Capture the cell that displays the provided text and extract its [x, y] central coordinate. 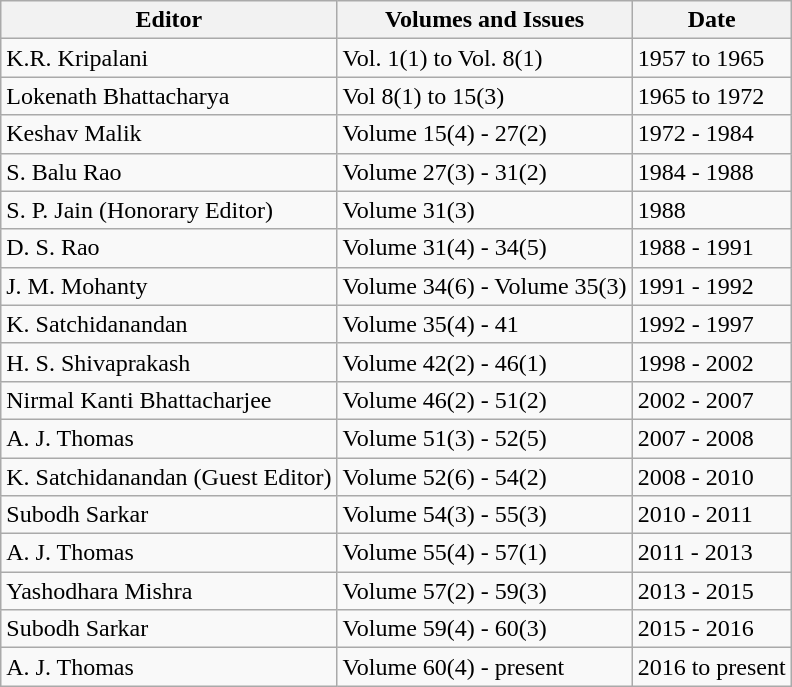
2008 - 2010 [712, 477]
1984 - 1988 [712, 172]
Volume 31(4) - 34(5) [484, 248]
S. P. Jain (Honorary Editor) [169, 210]
Volume 31(3) [484, 210]
S. Balu Rao [169, 172]
Volume 51(3) - 52(5) [484, 438]
K. Satchidanandan [169, 324]
1988 - 1991 [712, 248]
Volume 52(6) - 54(2) [484, 477]
Volumes and Issues [484, 20]
K.R. Kripalani [169, 58]
Keshav Malik [169, 134]
Lokenath Bhattacharya [169, 96]
Volume 60(4) - present [484, 667]
2002 - 2007 [712, 400]
Nirmal Kanti Bhattacharjee [169, 400]
Volume 15(4) - 27(2) [484, 134]
J. M. Mohanty [169, 286]
2007 - 2008 [712, 438]
H. S. Shivaprakash [169, 362]
D. S. Rao [169, 248]
Volume 46(2) - 51(2) [484, 400]
Volume 54(3) - 55(3) [484, 515]
2015 - 2016 [712, 629]
Volume 35(4) - 41 [484, 324]
Yashodhara Mishra [169, 591]
K. Satchidanandan (Guest Editor) [169, 477]
1957 to 1965 [712, 58]
Vol. 1(1) to Vol. 8(1) [484, 58]
Editor [169, 20]
1988 [712, 210]
Volume 42(2) - 46(1) [484, 362]
Date [712, 20]
2013 - 2015 [712, 591]
Volume 59(4) - 60(3) [484, 629]
1998 - 2002 [712, 362]
Volume 55(4) - 57(1) [484, 553]
1972 - 1984 [712, 134]
1992 - 1997 [712, 324]
Vol 8(1) to 15(3) [484, 96]
Volume 34(6) - Volume 35(3) [484, 286]
1991 - 1992 [712, 286]
2010 - 2011 [712, 515]
2011 - 2013 [712, 553]
Volume 27(3) - 31(2) [484, 172]
Volume 57(2) - 59(3) [484, 591]
1965 to 1972 [712, 96]
2016 to present [712, 667]
